From the cell containing the given text, extract its center point as [x, y] coordinate. 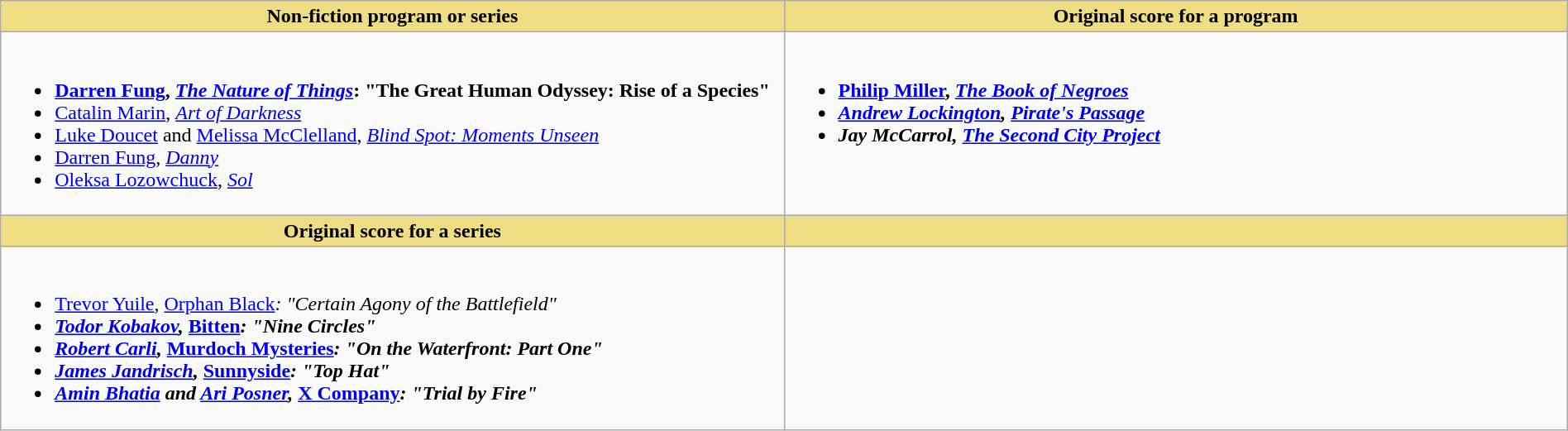
Philip Miller, The Book of NegroesAndrew Lockington, Pirate's PassageJay McCarrol, The Second City Project [1176, 124]
Original score for a series [392, 231]
Non-fiction program or series [392, 17]
Original score for a program [1176, 17]
